Return [x, y] of the center of cell containing provided text 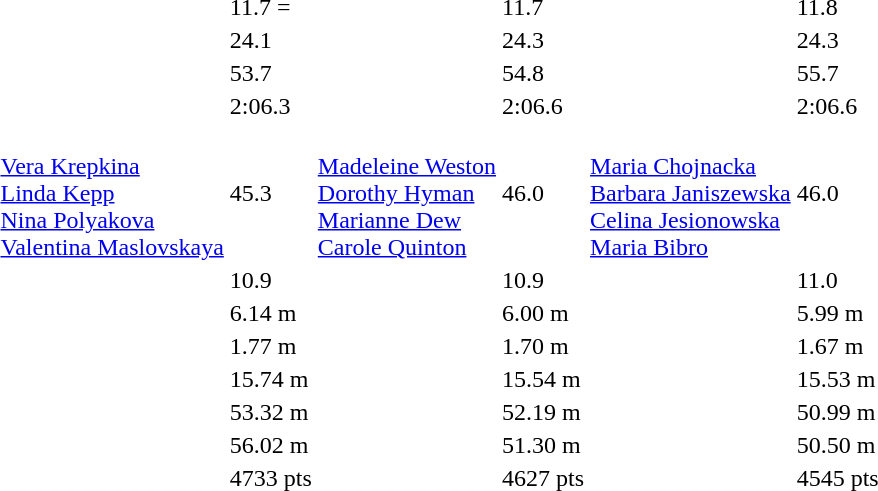
54.8 [544, 73]
24.1 [270, 40]
53.32 m [270, 412]
45.3 [270, 193]
24.3 [544, 40]
15.74 m [270, 379]
52.19 m [544, 412]
6.00 m [544, 313]
1.70 m [544, 346]
46.0 [544, 193]
51.30 m [544, 445]
Maria ChojnackaBarbara JaniszewskaCelina JesionowskaMaria Bibro [691, 193]
15.54 m [544, 379]
2:06.6 [544, 106]
6.14 m [270, 313]
56.02 m [270, 445]
Madeleine WestonDorothy HymanMarianne DewCarole Quinton [406, 193]
53.7 [270, 73]
1.77 m [270, 346]
2:06.3 [270, 106]
